Extract the [X, Y] coordinate from the center of the cell holding the provided text.  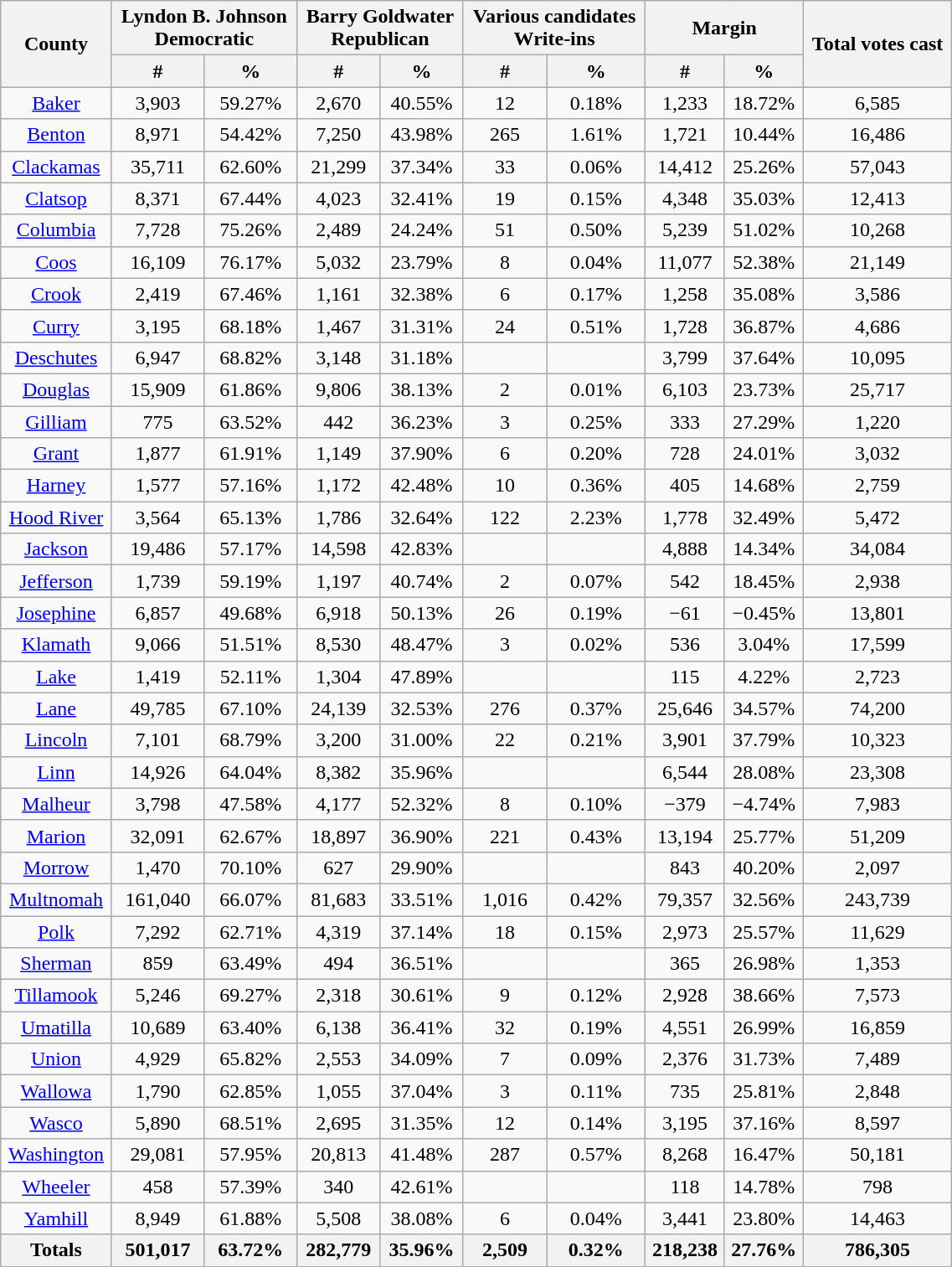
Sherman [56, 964]
2,489 [338, 230]
35.03% [764, 198]
32 [505, 1028]
29,081 [157, 1155]
Totals [56, 1250]
31.31% [422, 326]
Coos [56, 262]
243,739 [877, 899]
5,890 [157, 1123]
Baker [56, 103]
33 [505, 167]
14.34% [764, 549]
775 [157, 421]
118 [685, 1187]
52.11% [251, 677]
4,929 [157, 1059]
6,857 [157, 613]
2,318 [338, 996]
−61 [685, 613]
Lane [56, 708]
8,268 [685, 1155]
6,138 [338, 1028]
Total votes cast [877, 44]
798 [877, 1187]
20,813 [338, 1155]
25,717 [877, 389]
0.57% [596, 1155]
Wheeler [56, 1187]
10,095 [877, 358]
Malheur [56, 804]
1,419 [157, 677]
9,066 [157, 645]
6,918 [338, 613]
442 [338, 421]
64.04% [251, 772]
6,103 [685, 389]
31.35% [422, 1123]
14,926 [157, 772]
50.13% [422, 613]
63.52% [251, 421]
24 [505, 326]
2,419 [157, 294]
35,711 [157, 167]
Wallowa [56, 1091]
2,097 [877, 868]
8,597 [877, 1123]
26.98% [764, 964]
8,371 [157, 198]
62.71% [251, 932]
4,023 [338, 198]
32.64% [422, 518]
61.86% [251, 389]
Umatilla [56, 1028]
265 [505, 135]
16,109 [157, 262]
221 [505, 836]
Marion [56, 836]
2,759 [877, 486]
218,238 [685, 1250]
25.77% [764, 836]
34,084 [877, 549]
63.49% [251, 964]
68.18% [251, 326]
65.13% [251, 518]
51,209 [877, 836]
15,909 [157, 389]
43.98% [422, 135]
36.41% [422, 1028]
0.11% [596, 1091]
10.44% [764, 135]
7,728 [157, 230]
Tillamook [56, 996]
11,077 [685, 262]
54.42% [251, 135]
728 [685, 454]
1,877 [157, 454]
81,683 [338, 899]
36.87% [764, 326]
1,353 [877, 964]
0.21% [596, 740]
38.08% [422, 1218]
19,486 [157, 549]
2,973 [685, 932]
42.83% [422, 549]
7,101 [157, 740]
26 [505, 613]
2,553 [338, 1059]
47.58% [251, 804]
Jackson [56, 549]
1,790 [157, 1091]
16,486 [877, 135]
1,055 [338, 1091]
161,040 [157, 899]
14.68% [764, 486]
494 [338, 964]
32.56% [764, 899]
38.66% [764, 996]
49,785 [157, 708]
287 [505, 1155]
17,599 [877, 645]
1,016 [505, 899]
57.16% [251, 486]
42.48% [422, 486]
25,646 [685, 708]
5,239 [685, 230]
16,859 [877, 1028]
1,258 [685, 294]
25.26% [764, 167]
40.55% [422, 103]
31.00% [422, 740]
3,032 [877, 454]
59.27% [251, 103]
33.51% [422, 899]
1,786 [338, 518]
14,598 [338, 549]
18.72% [764, 103]
Crook [56, 294]
27.29% [764, 421]
County [56, 44]
27.76% [764, 1250]
1,304 [338, 677]
22 [505, 740]
36.51% [422, 964]
31.18% [422, 358]
40.20% [764, 868]
66.07% [251, 899]
1,161 [338, 294]
14.78% [764, 1187]
405 [685, 486]
10 [505, 486]
Polk [56, 932]
6,947 [157, 358]
62.60% [251, 167]
10,268 [877, 230]
1,197 [338, 581]
2,695 [338, 1123]
51.02% [764, 230]
51 [505, 230]
75.26% [251, 230]
24.24% [422, 230]
536 [685, 645]
68.51% [251, 1123]
69.27% [251, 996]
52.38% [764, 262]
282,779 [338, 1250]
0.51% [596, 326]
0.25% [596, 421]
Gilliam [56, 421]
31.73% [764, 1059]
Lincoln [56, 740]
0.17% [596, 294]
0.14% [596, 1123]
49.68% [251, 613]
0.50% [596, 230]
3,798 [157, 804]
67.10% [251, 708]
61.88% [251, 1218]
62.67% [251, 836]
40.74% [422, 581]
57.17% [251, 549]
37.34% [422, 167]
6,544 [685, 772]
24,139 [338, 708]
0.09% [596, 1059]
3,441 [685, 1218]
1,721 [685, 135]
9 [505, 996]
7,983 [877, 804]
1,728 [685, 326]
0.10% [596, 804]
7,573 [877, 996]
0.12% [596, 996]
14,463 [877, 1218]
2,509 [505, 1250]
3,799 [685, 358]
333 [685, 421]
−379 [685, 804]
51.51% [251, 645]
70.10% [251, 868]
1,739 [157, 581]
23.73% [764, 389]
843 [685, 868]
1.61% [596, 135]
501,017 [157, 1250]
21,149 [877, 262]
37.14% [422, 932]
2,723 [877, 677]
1,467 [338, 326]
Columbia [56, 230]
0.06% [596, 167]
57,043 [877, 167]
3,148 [338, 358]
57.95% [251, 1155]
18.45% [764, 581]
9,806 [338, 389]
Union [56, 1059]
32.49% [764, 518]
3,564 [157, 518]
Yamhill [56, 1218]
115 [685, 677]
29.90% [422, 868]
63.72% [251, 1250]
59.19% [251, 581]
0.37% [596, 708]
57.39% [251, 1187]
4,348 [685, 198]
1,172 [338, 486]
Hood River [56, 518]
859 [157, 964]
37.04% [422, 1091]
627 [338, 868]
68.79% [251, 740]
1,470 [157, 868]
Benton [56, 135]
67.46% [251, 294]
0.02% [596, 645]
2.23% [596, 518]
Jefferson [56, 581]
8,971 [157, 135]
8,949 [157, 1218]
1,220 [877, 421]
0.32% [596, 1250]
−0.45% [764, 613]
0.43% [596, 836]
18,897 [338, 836]
36.90% [422, 836]
Klamath [56, 645]
Grant [56, 454]
37.64% [764, 358]
25.57% [764, 932]
62.85% [251, 1091]
4,319 [338, 932]
79,357 [685, 899]
4,177 [338, 804]
0.42% [596, 899]
7,250 [338, 135]
36.23% [422, 421]
23.79% [422, 262]
0.20% [596, 454]
63.40% [251, 1028]
0.18% [596, 103]
3.04% [764, 645]
37.16% [764, 1123]
4.22% [764, 677]
32.53% [422, 708]
3,903 [157, 103]
50,181 [877, 1155]
42.61% [422, 1187]
52.32% [422, 804]
35.08% [764, 294]
5,508 [338, 1218]
Wasco [56, 1123]
Various candidatesWrite-ins [554, 28]
365 [685, 964]
3,200 [338, 740]
276 [505, 708]
4,686 [877, 326]
Clatsop [56, 198]
8,530 [338, 645]
542 [685, 581]
30.61% [422, 996]
10,689 [157, 1028]
1,778 [685, 518]
458 [157, 1187]
340 [338, 1187]
3,586 [877, 294]
6,585 [877, 103]
Harney [56, 486]
Douglas [56, 389]
0.36% [596, 486]
28.08% [764, 772]
24.01% [764, 454]
Curry [56, 326]
32.38% [422, 294]
786,305 [877, 1250]
16.47% [764, 1155]
Washington [56, 1155]
Multnomah [56, 899]
1,577 [157, 486]
7,292 [157, 932]
2,670 [338, 103]
8,382 [338, 772]
38.13% [422, 389]
14,412 [685, 167]
12,413 [877, 198]
0.07% [596, 581]
Josephine [56, 613]
23,308 [877, 772]
1,233 [685, 103]
48.47% [422, 645]
4,551 [685, 1028]
2,376 [685, 1059]
−4.74% [764, 804]
10,323 [877, 740]
74,200 [877, 708]
61.91% [251, 454]
2,938 [877, 581]
Lyndon B. JohnsonDemocratic [204, 28]
37.90% [422, 454]
Clackamas [56, 167]
5,472 [877, 518]
41.48% [422, 1155]
11,629 [877, 932]
122 [505, 518]
2,848 [877, 1091]
25.81% [764, 1091]
7 [505, 1059]
Lake [56, 677]
23.80% [764, 1218]
13,801 [877, 613]
18 [505, 932]
Deschutes [56, 358]
Margin [725, 28]
26.99% [764, 1028]
68.82% [251, 358]
34.57% [764, 708]
32,091 [157, 836]
4,888 [685, 549]
65.82% [251, 1059]
5,032 [338, 262]
34.09% [422, 1059]
Barry GoldwaterRepublican [380, 28]
0.01% [596, 389]
Morrow [56, 868]
37.79% [764, 740]
47.89% [422, 677]
67.44% [251, 198]
Linn [56, 772]
21,299 [338, 167]
2,928 [685, 996]
1,149 [338, 454]
7,489 [877, 1059]
19 [505, 198]
13,194 [685, 836]
32.41% [422, 198]
735 [685, 1091]
76.17% [251, 262]
3,901 [685, 740]
5,246 [157, 996]
